Provide the [X, Y] coordinate of the cell's center where the given text is located.  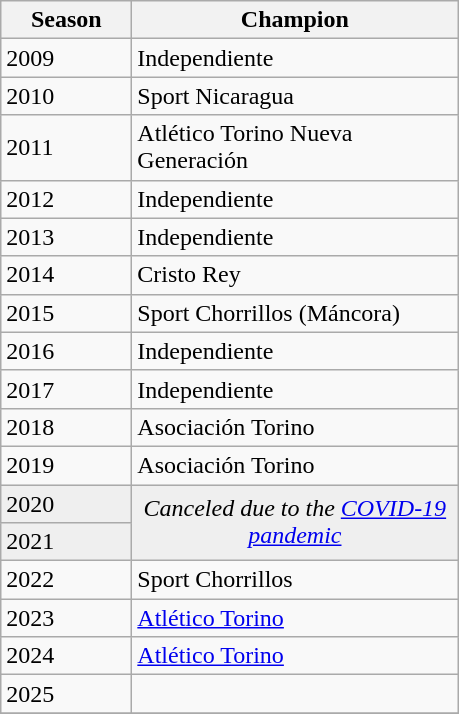
2018 [66, 427]
Champion [295, 20]
2009 [66, 58]
2019 [66, 465]
2024 [66, 656]
2015 [66, 313]
2017 [66, 389]
Sport Nicaragua [295, 96]
Canceled due to the COVID-19 pandemic [295, 522]
2023 [66, 618]
2025 [66, 694]
Cristo Rey [295, 275]
Season [66, 20]
Sport Chorrillos [295, 580]
Atlético Torino Nueva Generación [295, 148]
2010 [66, 96]
2012 [66, 199]
2022 [66, 580]
2013 [66, 237]
2011 [66, 148]
2020 [66, 503]
Sport Chorrillos (Máncora) [295, 313]
2021 [66, 542]
2014 [66, 275]
2016 [66, 351]
